Detect which cell encompasses the target text, then output its [x, y] center coordinate. 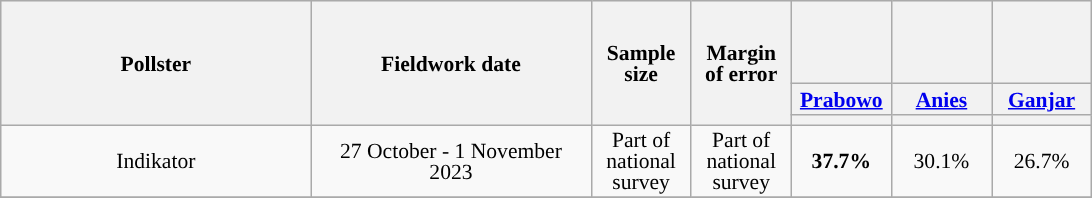
Anies [941, 100]
Indikator [156, 162]
37.7% [841, 162]
Fieldwork date [451, 63]
Ganjar [1042, 100]
Margin of error [741, 63]
30.1% [941, 162]
Sample size [641, 63]
27 October - 1 November 2023 [451, 162]
Pollster [156, 63]
26.7% [1042, 162]
Prabowo [841, 100]
